Identify which cell holds the provided text, then report its (X, Y) central coordinate. 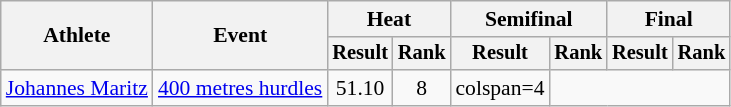
Final (668, 19)
colspan=4 (500, 88)
Heat (388, 19)
Athlete (77, 36)
Johannes Maritz (77, 88)
Semifinal (528, 19)
8 (422, 88)
400 metres hurdles (240, 88)
Event (240, 36)
51.10 (360, 88)
